Provide the (X, Y) coordinate of the cell's center where the given text is located.  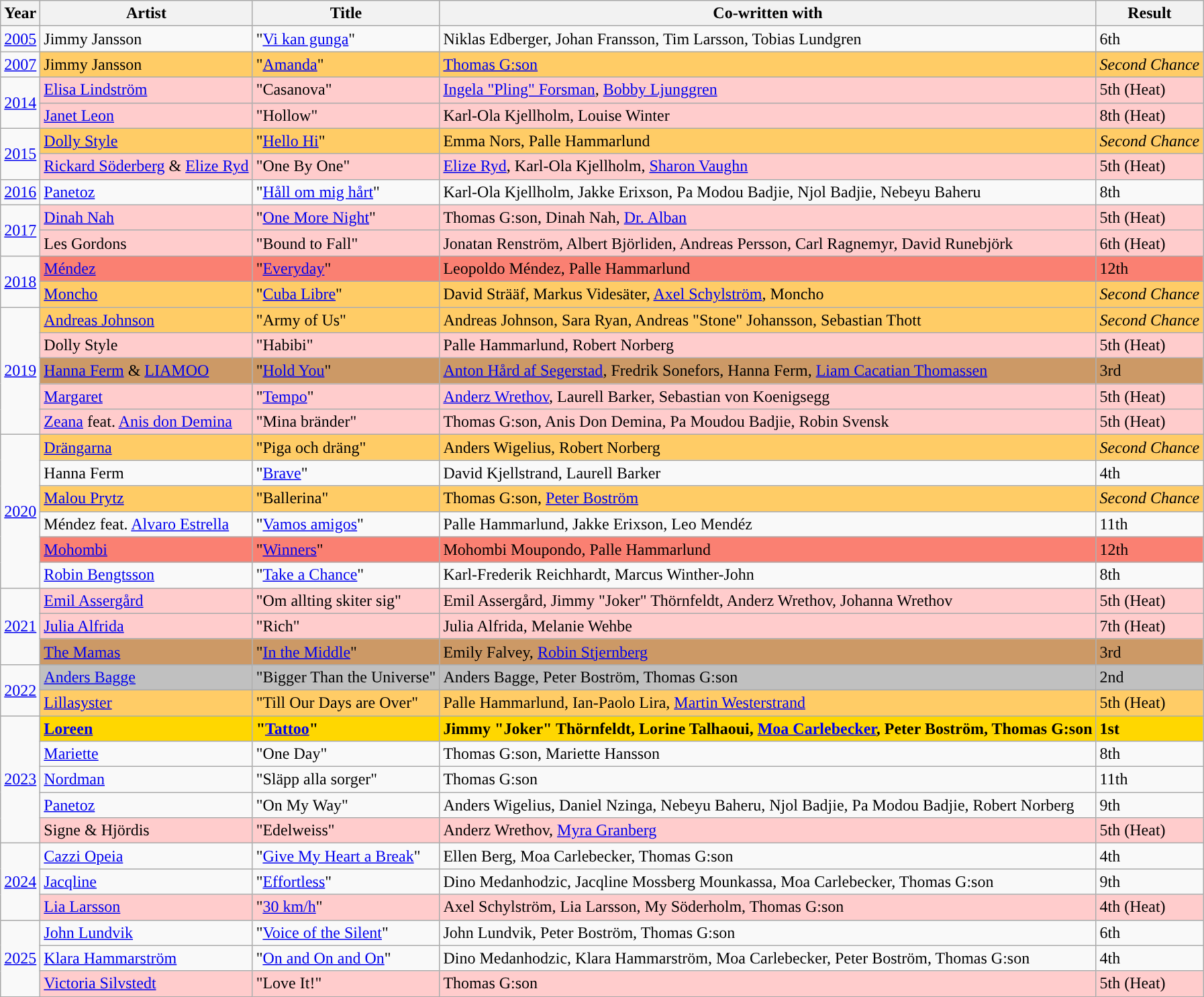
2025 (20, 958)
2021 (20, 626)
"One Day" (346, 754)
Robin Bengtsson (146, 575)
"Piga och dräng" (346, 448)
Zeana feat. Anis don Demina (146, 422)
"Everyday" (346, 268)
2024 (20, 882)
Dino Medanhodzic, Jacqline Mossberg Mounkassa, Moa Carlebecker, Thomas G:son (768, 882)
"Släpp alla sorger" (346, 780)
Emil Assergård, Jimmy "Joker" Thörnfeldt, Anderz Wrethov, Johanna Wrethov (768, 600)
Jimmy "Joker" Thörnfeldt, Lorine Talhaoui, Moa Carlebecker, Peter Boström, Thomas G:son (768, 728)
2018 (20, 281)
Méndez feat. Alvaro Estrella (146, 524)
Anderz Wrethov, Laurell Barker, Sebastian von Koenigsegg (768, 397)
"Cuba Libre" (346, 294)
Thomas G:son, Mariette Hansson (768, 754)
"On My Way" (346, 805)
Ingela "Pling" Forsman, Bobby Ljunggren (768, 90)
"Rich" (346, 626)
"Ballerina" (346, 498)
Anders Wigelius, Robert Norberg (768, 448)
Mohombi (146, 549)
"One More Night" (346, 217)
4th (Heat) (1150, 907)
6th (Heat) (1150, 243)
Emil Assergård (146, 600)
"Edelweiss" (346, 831)
Palle Hammarlund, Jakke Erixson, Leo Mendéz (768, 524)
Hanna Ferm (146, 473)
2019 (20, 371)
Axel Schylström, Lia Larsson, My Söderholm, Thomas G:son (768, 907)
Ellen Berg, Moa Carlebecker, Thomas G:son (768, 856)
"Om allting skiter sig" (346, 600)
"Brave" (346, 473)
Elize Ryd, Karl-Ola Kjellholm, Sharon Vaughn (768, 166)
2016 (20, 192)
Loreen (146, 728)
Elisa Lindström (146, 90)
"Bound to Fall" (346, 243)
Mariette (146, 754)
Signe & Hjördis (146, 831)
"Håll om mig hårt" (346, 192)
"Winners" (346, 549)
Andreas Johnson (146, 320)
Anders Wigelius, Daniel Nzinga, Nebeyu Baheru, Njol Badjie, Pa Modou Badjie, Robert Norberg (768, 805)
Julia Alfrida, Melanie Wehbe (768, 626)
Méndez (146, 268)
"Vamos amigos" (346, 524)
Anderz Wrethov, Myra Granberg (768, 831)
"Habibi" (346, 346)
John Lundvik (146, 933)
Moncho (146, 294)
2nd (1150, 677)
2023 (20, 779)
Margaret (146, 397)
2017 (20, 230)
8th (Heat) (1150, 115)
David Strääf, Markus Videsäter, Axel Schylström, Moncho (768, 294)
Hanna Ferm & LIAMOO (146, 371)
"Hollow" (346, 115)
"Army of Us" (346, 320)
Title (346, 13)
2022 (20, 690)
Co-written with (768, 13)
Mohombi Moupondo, Palle Hammarlund (768, 549)
Janet Leon (146, 115)
2020 (20, 511)
"Effortless" (346, 882)
Karl-Ola Kjellholm, Louise Winter (768, 115)
Victoria Silvstedt (146, 984)
"On and On and On" (346, 958)
Karl-Frederik Reichhardt, Marcus Winther-John (768, 575)
Karl-Ola Kjellholm, Jakke Erixson, Pa Modou Badjie, Njol Badjie, Nebeyu Baheru (768, 192)
Drängarna (146, 448)
"Voice of the Silent" (346, 933)
Dinah Nah (146, 217)
"Hello Hi" (346, 141)
"Tattoo" (346, 728)
Emily Falvey, Robin Stjernberg (768, 651)
Dino Medanhodzic, Klara Hammarström, Moa Carlebecker, Peter Boström, Thomas G:son (768, 958)
Thomas G:son, Dinah Nah, Dr. Alban (768, 217)
7th (Heat) (1150, 626)
"One By One" (346, 166)
Artist (146, 13)
Jonatan Renström, Albert Björliden, Andreas Persson, Carl Ragnemyr, David Runebjörk (768, 243)
Nordman (146, 780)
"30 km/h" (346, 907)
Klara Hammarström (146, 958)
"Casanova" (346, 90)
"Vi kan gunga" (346, 39)
Leopoldo Méndez, Palle Hammarlund (768, 268)
Anders Bagge, Peter Boström, Thomas G:son (768, 677)
Andreas Johnson, Sara Ryan, Andreas "Stone" Johansson, Sebastian Thott (768, 320)
"Give My Heart a Break" (346, 856)
Thomas G:son, Peter Boström (768, 498)
Anders Bagge (146, 677)
Niklas Edberger, Johan Fransson, Tim Larsson, Tobias Lundgren (768, 39)
"Hold You" (346, 371)
"In the Middle" (346, 651)
2014 (20, 103)
Les Gordons (146, 243)
2007 (20, 64)
"Take a Chance" (346, 575)
Julia Alfrida (146, 626)
2015 (20, 154)
Cazzi Opeia (146, 856)
Jacqline (146, 882)
The Mamas (146, 651)
Result (1150, 13)
Emma Nors, Palle Hammarlund (768, 141)
John Lundvik, Peter Boström, Thomas G:son (768, 933)
Rickard Söderberg & Elize Ryd (146, 166)
Anton Hård af Segerstad, Fredrik Sonefors, Hanna Ferm, Liam Cacatian Thomassen (768, 371)
Thomas G:son, Anis Don Demina, Pa Moudou Badjie, Robin Svensk (768, 422)
"Mina bränder" (346, 422)
Malou Prytz (146, 498)
Palle Hammarlund, Ian-Paolo Lira, Martin Westerstrand (768, 702)
1st (1150, 728)
"Love It!" (346, 984)
"Tempo" (346, 397)
David Kjellstrand, Laurell Barker (768, 473)
2005 (20, 39)
Year (20, 13)
"Till Our Days are Over" (346, 702)
Lillasyster (146, 702)
"Amanda" (346, 64)
Palle Hammarlund, Robert Norberg (768, 346)
"Bigger Than the Universe" (346, 677)
Lia Larsson (146, 907)
